Return (x, y) of the center of cell containing provided text 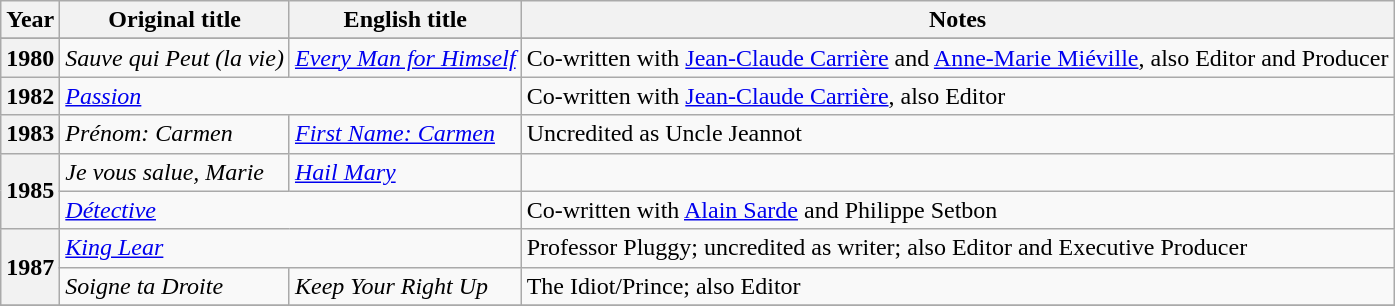
Every Man for Himself (405, 58)
Détective (290, 210)
Co-written with Alain Sarde and Philippe Setbon (958, 210)
1982 (30, 96)
1987 (30, 267)
1985 (30, 191)
Keep Your Right Up (405, 286)
First Name: Carmen (405, 134)
Uncredited as Uncle Jeannot (958, 134)
Co-written with Jean-Claude Carrière, also Editor (958, 96)
Prénom: Carmen (175, 134)
Original title (175, 20)
Professor Pluggy; uncredited as writer; also Editor and Executive Producer (958, 248)
Sauve qui Peut (la vie) (175, 58)
Je vous salue, Marie (175, 172)
1980 (30, 58)
Passion (290, 96)
Hail Mary (405, 172)
Co-written with Jean-Claude Carrière and Anne-Marie Miéville, also Editor and Producer (958, 58)
1983 (30, 134)
King Lear (290, 248)
The Idiot/Prince; also Editor (958, 286)
English title (405, 20)
Notes (958, 20)
Year (30, 20)
Soigne ta Droite (175, 286)
